Scan for the cell matching the given text and deliver its [X, Y] coordinate at center. 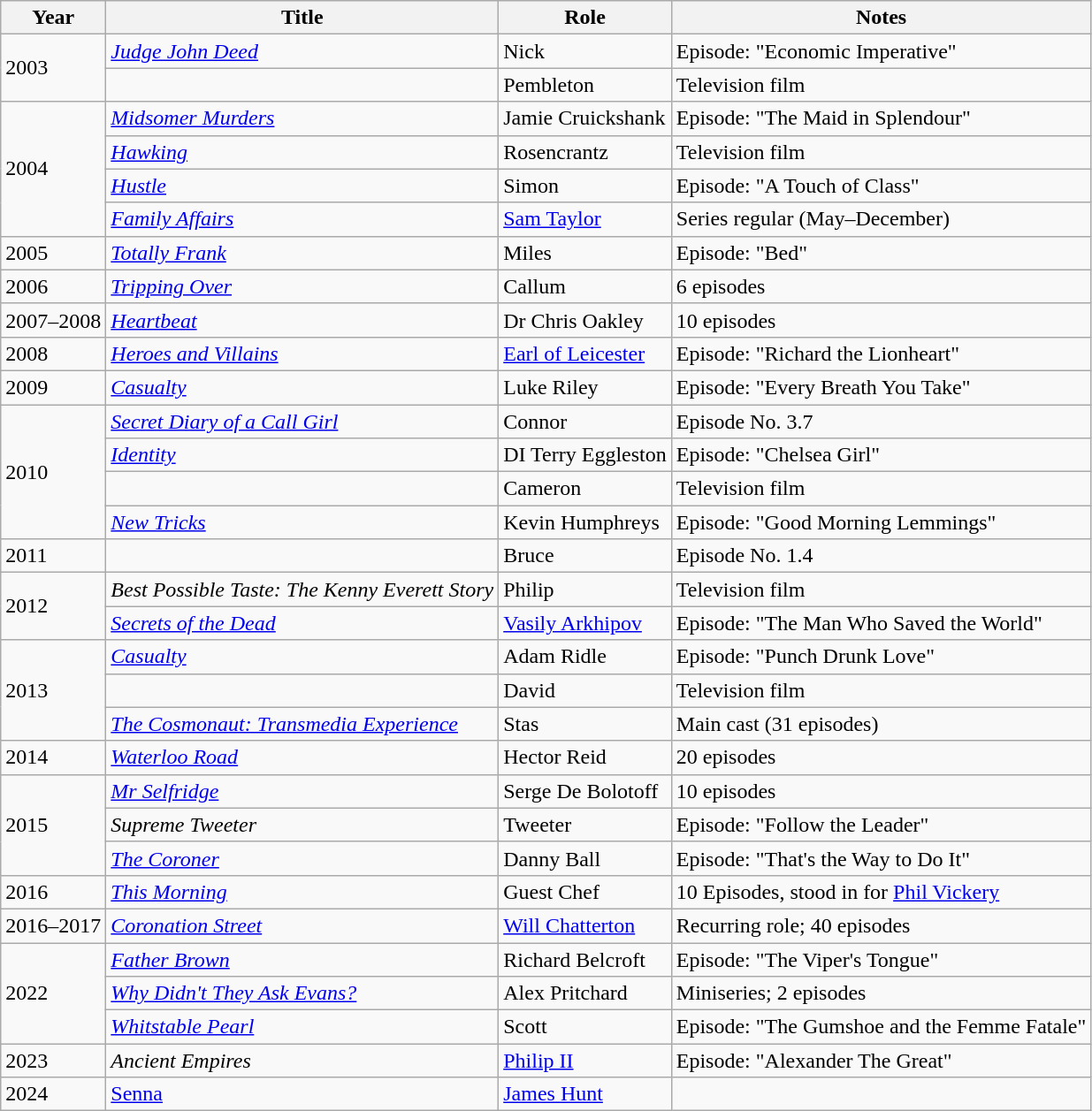
Mr Selfridge [302, 791]
Episode: "That's the Way to Do It" [881, 858]
2022 [53, 993]
Episode: "Good Morning Lemmings" [881, 522]
Bruce [585, 556]
Philip II [585, 1061]
Episode: "The Maid in Splendour" [881, 118]
Will Chatterton [585, 925]
Episode: "The Gumshoe and the Femme Fatale" [881, 1027]
2011 [53, 556]
Richard Belcroft [585, 959]
Judge John Deed [302, 51]
20 episodes [881, 757]
Identity [302, 455]
Ancient Empires [302, 1061]
2013 [53, 690]
Secret Diary of a Call Girl [302, 422]
Hector Reid [585, 757]
Hustle [302, 186]
Episode: "Chelsea Girl" [881, 455]
Callum [585, 286]
Senna [302, 1094]
2009 [53, 387]
Episode: "Richard the Lionheart" [881, 354]
2014 [53, 757]
Rosencrantz [585, 152]
Tripping Over [302, 286]
2023 [53, 1061]
Waterloo Road [302, 757]
Supreme Tweeter [302, 825]
Episode No. 3.7 [881, 422]
Best Possible Taste: The Kenny Everett Story [302, 590]
Episode: "Economic Imperative" [881, 51]
Heartbeat [302, 320]
Midsomer Murders [302, 118]
Episode: "A Touch of Class" [881, 186]
Guest Chef [585, 892]
2024 [53, 1094]
Title [302, 18]
Totally Frank [302, 253]
David [585, 690]
Episode: "Follow the Leader" [881, 825]
Philip [585, 590]
Heroes and Villains [302, 354]
Kevin Humphreys [585, 522]
Coronation Street [302, 925]
2008 [53, 354]
Danny Ball [585, 858]
Nick [585, 51]
Sam Taylor [585, 219]
Stas [585, 724]
2005 [53, 253]
2015 [53, 825]
2016–2017 [53, 925]
6 episodes [881, 286]
Year [53, 18]
Episode: "Alexander The Great" [881, 1061]
Serge De Bolotoff [585, 791]
Tweeter [585, 825]
2012 [53, 606]
Recurring role; 40 episodes [881, 925]
This Morning [302, 892]
Miles [585, 253]
Earl of Leicester [585, 354]
Adam Ridle [585, 657]
Episode: "Bed" [881, 253]
The Coroner [302, 858]
James Hunt [585, 1094]
Notes [881, 18]
Vasily Arkhipov [585, 623]
2003 [53, 68]
New Tricks [302, 522]
Whitstable Pearl [302, 1027]
Episode: "The Viper's Tongue" [881, 959]
Secrets of the Dead [302, 623]
Pembleton [585, 85]
Episode: "Punch Drunk Love" [881, 657]
Episode No. 1.4 [881, 556]
Role [585, 18]
2010 [53, 472]
Dr Chris Oakley [585, 320]
Episode: "Every Breath You Take" [881, 387]
Cameron [585, 489]
Alex Pritchard [585, 993]
Why Didn't They Ask Evans? [302, 993]
Luke Riley [585, 387]
Episode: "The Man Who Saved the World" [881, 623]
2007–2008 [53, 320]
The Cosmonaut: Transmedia Experience [302, 724]
Connor [585, 422]
Simon [585, 186]
2006 [53, 286]
10 Episodes, stood in for Phil Vickery [881, 892]
Jamie Cruickshank [585, 118]
2016 [53, 892]
Family Affairs [302, 219]
Main cast (31 episodes) [881, 724]
Scott [585, 1027]
Hawking [302, 152]
DI Terry Eggleston [585, 455]
2004 [53, 169]
Father Brown [302, 959]
Miniseries; 2 episodes [881, 993]
Series regular (May–December) [881, 219]
